Output the (X, Y) coordinate of the center of the cell containing the given text.  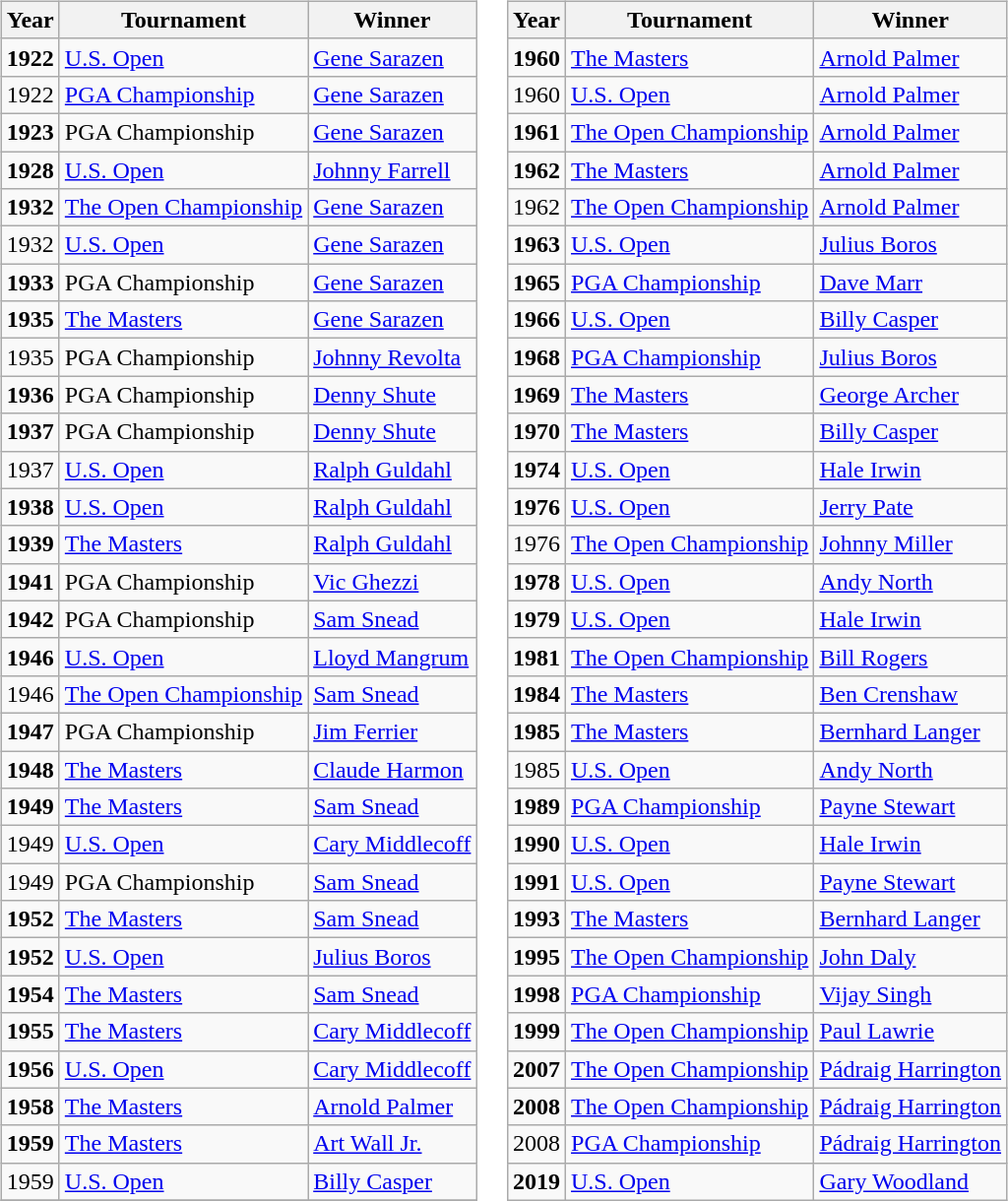
Dave Marr (911, 283)
1954 (30, 994)
1958 (30, 1106)
1939 (30, 544)
Johnny Farrell (392, 170)
1923 (30, 132)
1978 (535, 582)
Gary Woodland (911, 1181)
1989 (535, 807)
Jerry Pate (911, 507)
1979 (535, 619)
1968 (535, 357)
2019 (535, 1181)
1974 (535, 470)
John Daly (911, 957)
Bill Rogers (911, 657)
1942 (30, 619)
1984 (535, 694)
1933 (30, 283)
1938 (30, 507)
1936 (30, 395)
1948 (30, 769)
1993 (535, 919)
Johnny Revolta (392, 357)
1969 (535, 395)
Lloyd Mangrum (392, 657)
1955 (30, 1032)
Ben Crenshaw (911, 694)
1999 (535, 1032)
1947 (30, 731)
Vijay Singh (911, 994)
Jim Ferrier (392, 731)
1961 (535, 132)
1966 (535, 320)
Vic Ghezzi (392, 582)
1965 (535, 283)
1956 (30, 1069)
Paul Lawrie (911, 1032)
1991 (535, 882)
Art Wall Jr. (392, 1144)
1928 (30, 170)
1990 (535, 845)
Claude Harmon (392, 769)
1995 (535, 957)
George Archer (911, 395)
2007 (535, 1069)
1981 (535, 657)
1941 (30, 582)
Johnny Miller (911, 544)
1970 (535, 432)
1963 (535, 245)
1998 (535, 994)
